For the text-containing cell, return its midpoint in (x, y) coordinate format. 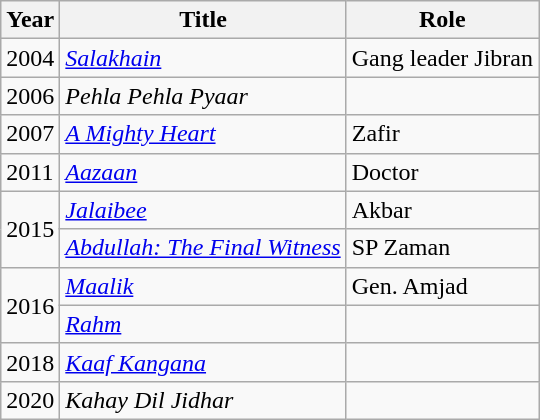
Year (30, 20)
Pehla Pehla Pyaar (203, 96)
A Mighty Heart (203, 134)
2015 (30, 229)
2006 (30, 96)
Role (442, 20)
2018 (30, 362)
SP Zaman (442, 248)
Maalik (203, 286)
Gen. Amjad (442, 286)
Aazaan (203, 172)
2020 (30, 400)
Salakhain (203, 58)
2016 (30, 305)
2007 (30, 134)
Doctor (442, 172)
2004 (30, 58)
Akbar (442, 210)
Kaaf Kangana (203, 362)
2011 (30, 172)
Abdullah: The Final Witness (203, 248)
Title (203, 20)
Gang leader Jibran (442, 58)
Kahay Dil Jidhar (203, 400)
Zafir (442, 134)
Jalaibee (203, 210)
Rahm (203, 324)
